Output the (x, y) coordinate of the center of the cell containing the given text.  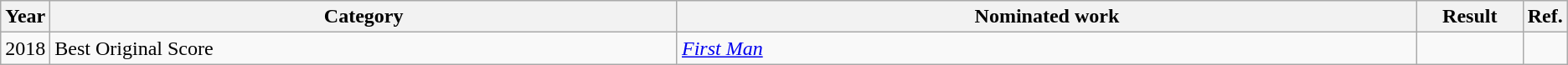
Ref. (1545, 17)
First Man (1047, 48)
Category (364, 17)
Nominated work (1047, 17)
Best Original Score (364, 48)
2018 (25, 48)
Result (1469, 17)
Year (25, 17)
